Identify which cell holds the provided text, then report its [X, Y] central coordinate. 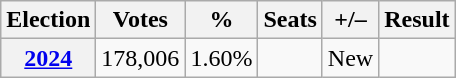
Election [48, 20]
New [350, 58]
Seats [290, 20]
178,006 [140, 58]
% [222, 20]
1.60% [222, 58]
Result [417, 20]
2024 [48, 58]
Votes [140, 20]
+/– [350, 20]
